Search for the cell housing the specified text and yield its (X, Y) center coordinate. 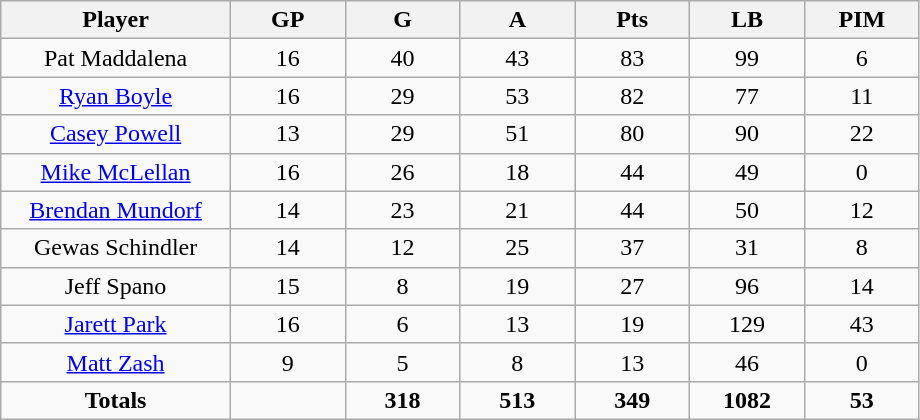
83 (632, 58)
1082 (748, 400)
51 (518, 134)
349 (632, 400)
Player (116, 20)
37 (632, 248)
50 (748, 210)
5 (402, 362)
99 (748, 58)
22 (862, 134)
Totals (116, 400)
26 (402, 172)
90 (748, 134)
46 (748, 362)
40 (402, 58)
LB (748, 20)
27 (632, 286)
15 (288, 286)
Mike McLellan (116, 172)
Gewas Schindler (116, 248)
25 (518, 248)
77 (748, 96)
9 (288, 362)
Brendan Mundorf (116, 210)
Matt Zash (116, 362)
Jarett Park (116, 324)
31 (748, 248)
G (402, 20)
23 (402, 210)
Ryan Boyle (116, 96)
18 (518, 172)
A (518, 20)
Casey Powell (116, 134)
129 (748, 324)
11 (862, 96)
49 (748, 172)
80 (632, 134)
GP (288, 20)
Pat Maddalena (116, 58)
318 (402, 400)
Pts (632, 20)
Jeff Spano (116, 286)
PIM (862, 20)
96 (748, 286)
513 (518, 400)
82 (632, 96)
21 (518, 210)
